Scan for the cell matching the given text and deliver its (x, y) coordinate at center. 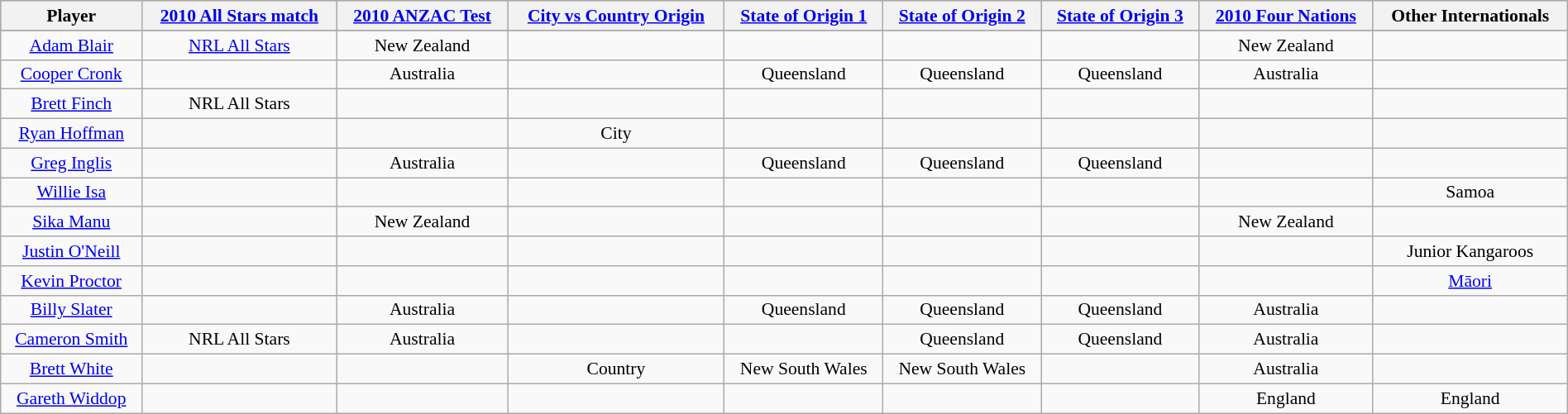
2010 Four Nations (1286, 16)
Māori (1470, 281)
Gareth Widdop (71, 398)
Willie Isa (71, 193)
Other Internationals (1470, 16)
Justin O'Neill (71, 251)
Adam Blair (71, 45)
City vs Country Origin (616, 16)
2010 ANZAC Test (422, 16)
Country (616, 369)
State of Origin 3 (1120, 16)
Cooper Cronk (71, 74)
Brett White (71, 369)
Ryan Hoffman (71, 134)
State of Origin 2 (963, 16)
Cameron Smith (71, 340)
State of Origin 1 (804, 16)
Kevin Proctor (71, 281)
Brett Finch (71, 104)
Greg Inglis (71, 163)
City (616, 134)
Samoa (1470, 193)
Junior Kangaroos (1470, 251)
Player (71, 16)
Billy Slater (71, 310)
2010 All Stars match (240, 16)
Sika Manu (71, 222)
